From the cell containing the given text, extract its center point as (x, y) coordinate. 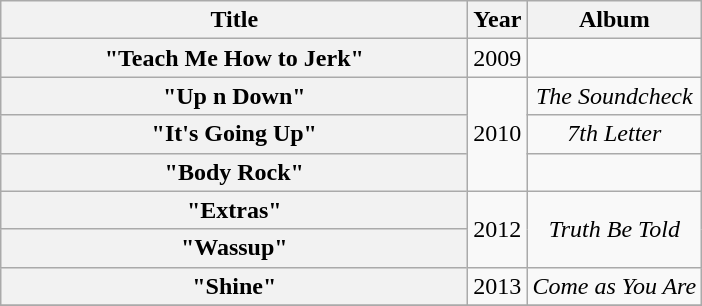
2010 (498, 134)
Title (234, 20)
"It's Going Up" (234, 134)
Come as You Are (614, 286)
Year (498, 20)
2009 (498, 58)
"Shine" (234, 286)
"Extras" (234, 210)
"Up n Down" (234, 96)
2013 (498, 286)
7th Letter (614, 134)
2012 (498, 229)
"Wassup" (234, 248)
The Soundcheck (614, 96)
"Body Rock" (234, 172)
"Teach Me How to Jerk" (234, 58)
Album (614, 20)
Truth Be Told (614, 229)
